Return [X, Y] of the center of cell containing provided text 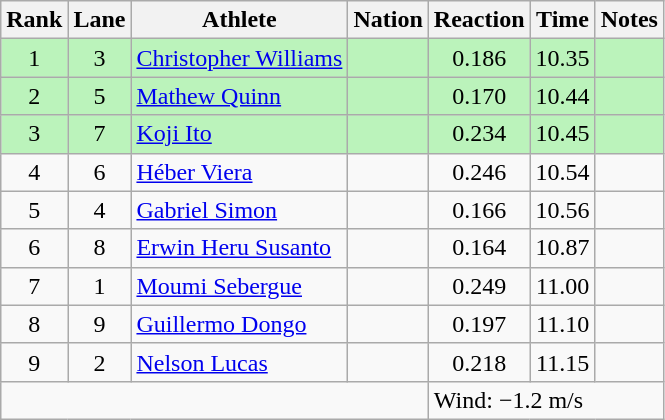
Rank [34, 20]
Mathew Quinn [240, 96]
0.246 [479, 172]
0.170 [479, 96]
11.15 [562, 362]
0.166 [479, 210]
Nelson Lucas [240, 362]
11.00 [562, 286]
11.10 [562, 324]
Erwin Heru Susanto [240, 248]
10.44 [562, 96]
Gabriel Simon [240, 210]
Koji Ito [240, 134]
Christopher Williams [240, 58]
10.45 [562, 134]
10.54 [562, 172]
Time [562, 20]
10.87 [562, 248]
0.234 [479, 134]
0.218 [479, 362]
Notes [629, 20]
Guillermo Dongo [240, 324]
10.56 [562, 210]
Reaction [479, 20]
0.164 [479, 248]
Wind: −1.2 m/s [546, 400]
Nation [388, 20]
0.197 [479, 324]
Lane [100, 20]
0.249 [479, 286]
Athlete [240, 20]
Héber Viera [240, 172]
0.186 [479, 58]
10.35 [562, 58]
Moumi Sebergue [240, 286]
